For the text-containing cell, return its midpoint in (x, y) coordinate format. 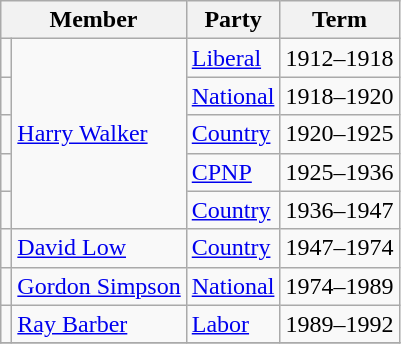
1920–1925 (340, 134)
Labor (233, 324)
David Low (99, 248)
Ray Barber (99, 324)
Gordon Simpson (99, 286)
1936–1947 (340, 210)
Term (340, 20)
CPNP (233, 172)
Party (233, 20)
Liberal (233, 58)
1918–1920 (340, 96)
1925–1936 (340, 172)
1947–1974 (340, 248)
1912–1918 (340, 58)
Member (94, 20)
1989–1992 (340, 324)
Harry Walker (99, 134)
1974–1989 (340, 286)
